Capture the cell that displays the provided text and extract its (X, Y) central coordinate. 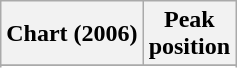
Chart (2006) (72, 34)
Peakposition (189, 34)
